Find where the given text appears and provide that cell's center as (X, Y) coordinate. 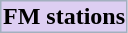
FM stations (64, 16)
